Identify which cell holds the provided text, then report its [x, y] central coordinate. 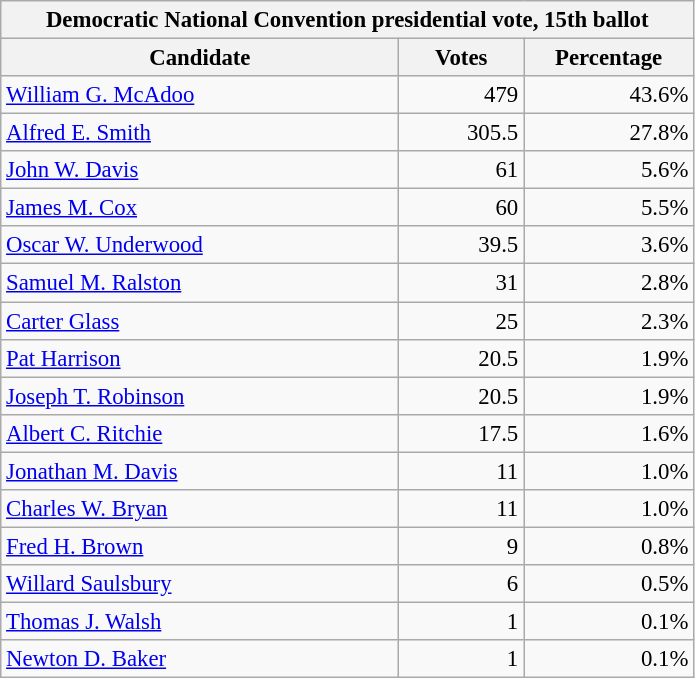
Alfred E. Smith [200, 133]
Carter Glass [200, 321]
James M. Cox [200, 208]
Democratic National Convention presidential vote, 15th ballot [348, 20]
0.8% [609, 546]
Pat Harrison [200, 358]
Samuel M. Ralston [200, 283]
6 [462, 584]
0.5% [609, 584]
61 [462, 170]
Oscar W. Underwood [200, 245]
17.5 [462, 433]
479 [462, 95]
2.8% [609, 283]
Fred H. Brown [200, 546]
60 [462, 208]
Albert C. Ritchie [200, 433]
William G. McAdoo [200, 95]
Thomas J. Walsh [200, 621]
Joseph T. Robinson [200, 396]
5.6% [609, 170]
Charles W. Bryan [200, 509]
43.6% [609, 95]
31 [462, 283]
Jonathan M. Davis [200, 471]
27.8% [609, 133]
1.6% [609, 433]
305.5 [462, 133]
9 [462, 546]
2.3% [609, 321]
John W. Davis [200, 170]
Candidate [200, 58]
25 [462, 321]
Percentage [609, 58]
Votes [462, 58]
3.6% [609, 245]
39.5 [462, 245]
Willard Saulsbury [200, 584]
Newton D. Baker [200, 659]
5.5% [609, 208]
